Capture the cell that displays the provided text and extract its [X, Y] central coordinate. 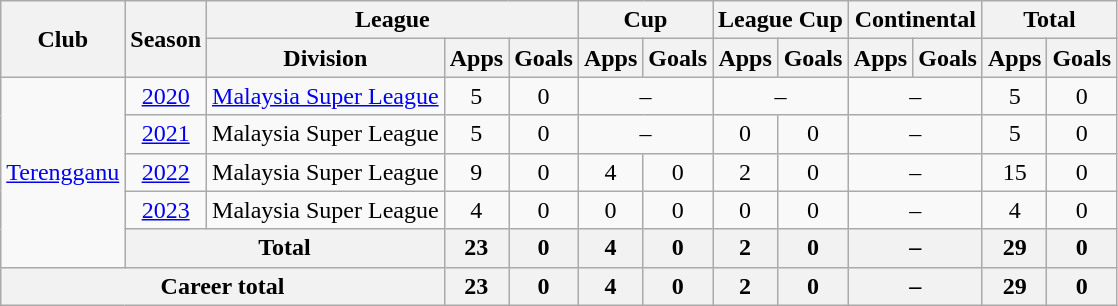
2023 [166, 210]
Club [63, 39]
Division [326, 58]
Cup [645, 20]
Continental [915, 20]
League Cup [781, 20]
2022 [166, 172]
15 [1014, 172]
2021 [166, 134]
9 [476, 172]
Terengganu [63, 172]
Career total [222, 286]
2020 [166, 96]
League [393, 20]
Season [166, 39]
